Scan for the cell matching the given text and deliver its [x, y] coordinate at center. 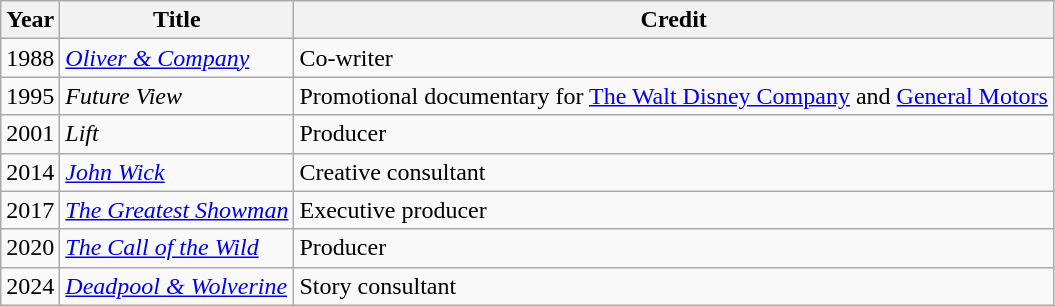
Co-writer [674, 58]
Lift [177, 134]
Oliver & Company [177, 58]
Year [30, 20]
2001 [30, 134]
The Greatest Showman [177, 210]
Credit [674, 20]
2014 [30, 172]
1988 [30, 58]
2020 [30, 248]
2017 [30, 210]
The Call of the Wild [177, 248]
1995 [30, 96]
Story consultant [674, 286]
Executive producer [674, 210]
John Wick [177, 172]
Deadpool & Wolverine [177, 286]
Title [177, 20]
Future View [177, 96]
2024 [30, 286]
Creative consultant [674, 172]
Promotional documentary for The Walt Disney Company and General Motors [674, 96]
